Determine the [X, Y] coordinate at the center of the cell enclosing the given text.  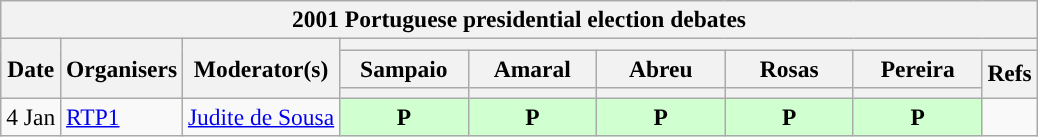
Abreu [661, 68]
Judite de Sousa [260, 117]
Date [31, 68]
Sampaio [404, 68]
RTP1 [122, 117]
Refs [1010, 74]
Organisers [122, 68]
4 Jan [31, 117]
Pereira [917, 68]
Amaral [532, 68]
2001 Portuguese presidential election debates [519, 19]
Moderator(s) [260, 68]
Rosas [789, 68]
